Capture the cell that displays the provided text and extract its (X, Y) central coordinate. 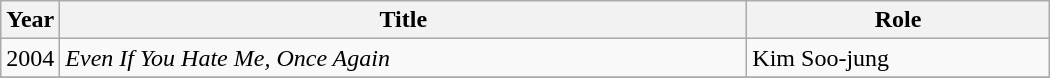
Role (898, 20)
Year (30, 20)
2004 (30, 58)
Even If You Hate Me, Once Again (404, 58)
Kim Soo-jung (898, 58)
Title (404, 20)
